Capture the cell that displays the provided text and extract its (X, Y) central coordinate. 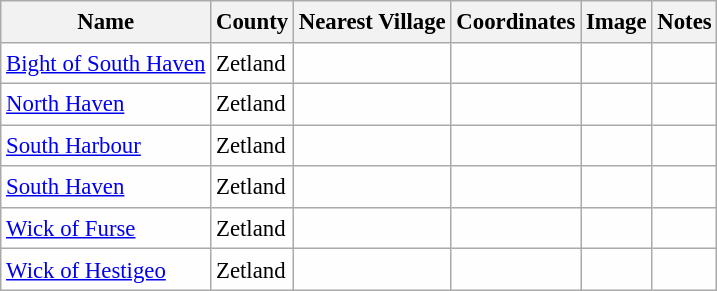
South Harbour (106, 146)
Wick of Furse (106, 228)
Name (106, 22)
Bight of South Haven (106, 62)
Wick of Hestigeo (106, 270)
Coordinates (516, 22)
Image (616, 22)
North Haven (106, 104)
County (252, 22)
South Haven (106, 186)
Notes (684, 22)
Nearest Village (372, 22)
